Pinpoint the cell where the given text exists, returning its [X, Y] midpoint coordinate. 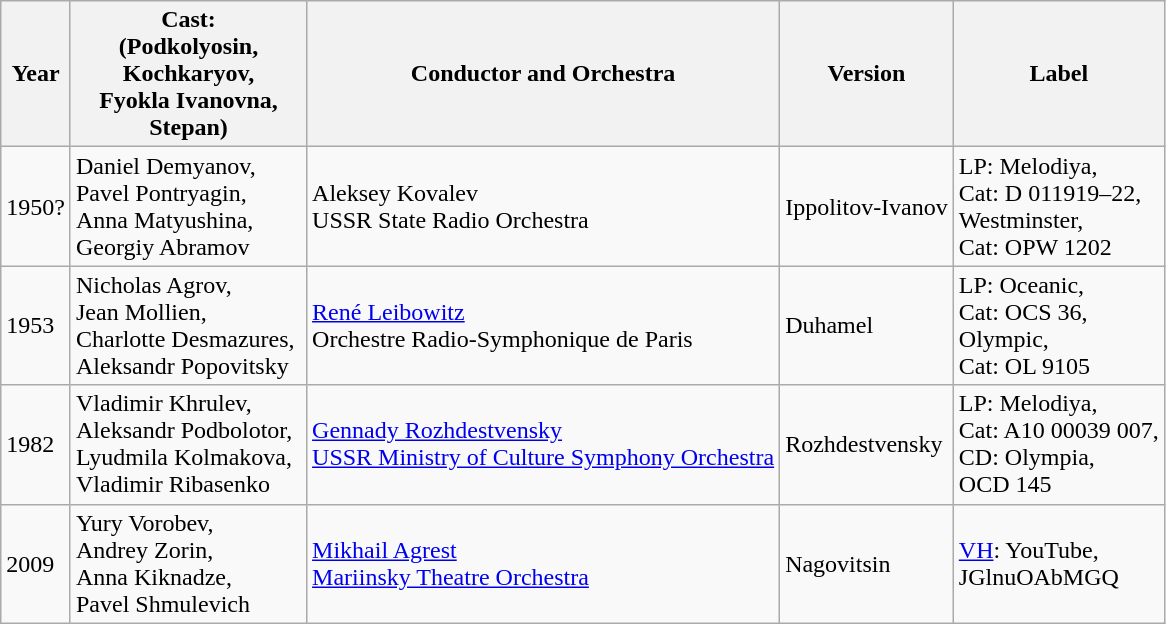
Conductor and Orchestra [544, 74]
2009 [36, 564]
Version [867, 74]
1982 [36, 444]
Ippolitov-Ivanov [867, 206]
Year [36, 74]
LP: Melodiya,Cat: A10 00039 007,CD: Olympia,OCD 145 [1058, 444]
Nagovitsin [867, 564]
1953 [36, 326]
Duhamel [867, 326]
LP: Oceanic,Cat: OCS 36,Olympic,Cat: OL 9105 [1058, 326]
VH: YouTube,JGlnuOAbMGQ [1058, 564]
Gennady RozhdestvenskyUSSR Ministry of Culture Symphony Orchestra [544, 444]
René LeibowitzOrchestre Radio-Symphonique de Paris [544, 326]
LP: Melodiya,Cat: D 011919–22,Westminster,Cat: OPW 1202 [1058, 206]
Aleksey KovalevUSSR State Radio Orchestra [544, 206]
Mikhail AgrestMariinsky Theatre Orchestra [544, 564]
Daniel Demyanov,Pavel Pontryagin,Anna Matyushina,Georgiy Abramov [188, 206]
Yury Vorobev,Andrey Zorin,Anna Kiknadze,Pavel Shmulevich [188, 564]
Rozhdestvensky [867, 444]
Label [1058, 74]
Vladimir Khrulev,Aleksandr Podbolotor,Lyudmila Kolmakova,Vladimir Ribasenko [188, 444]
1950? [36, 206]
Cast:(Podkolyosin,Kochkaryov,Fyokla Ivanovna,Stepan) [188, 74]
Nicholas Agrov,Jean Mollien,Charlotte Desmazures,Aleksandr Popovitsky [188, 326]
